From the cell containing the given text, extract its center point as (X, Y) coordinate. 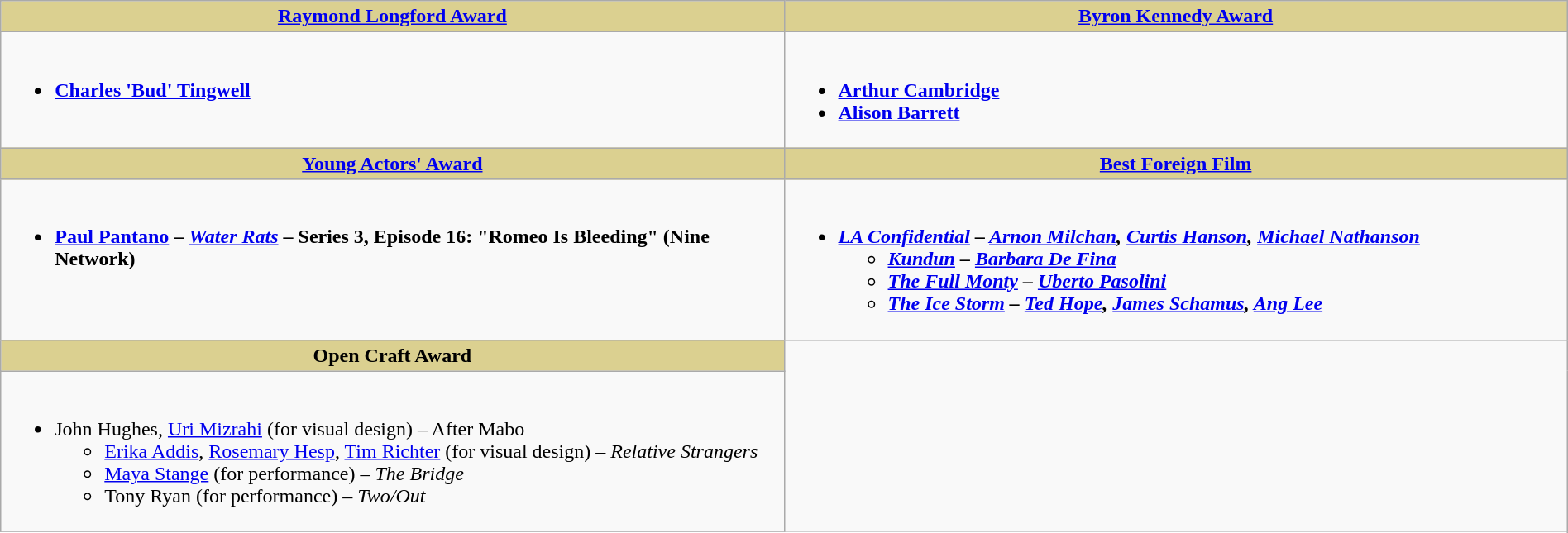
Byron Kennedy Award (1176, 17)
Raymond Longford Award (392, 17)
Paul Pantano – Water Rats – Series 3, Episode 16: "Romeo Is Bleeding" (Nine Network) (392, 259)
Best Foreign Film (1176, 164)
Open Craft Award (392, 355)
Young Actors' Award (392, 164)
Arthur CambridgeAlison Barrett (1176, 90)
Charles 'Bud' Tingwell (392, 90)
